Return the (x, y) coordinate for the center point of the cell that contains the specified text.  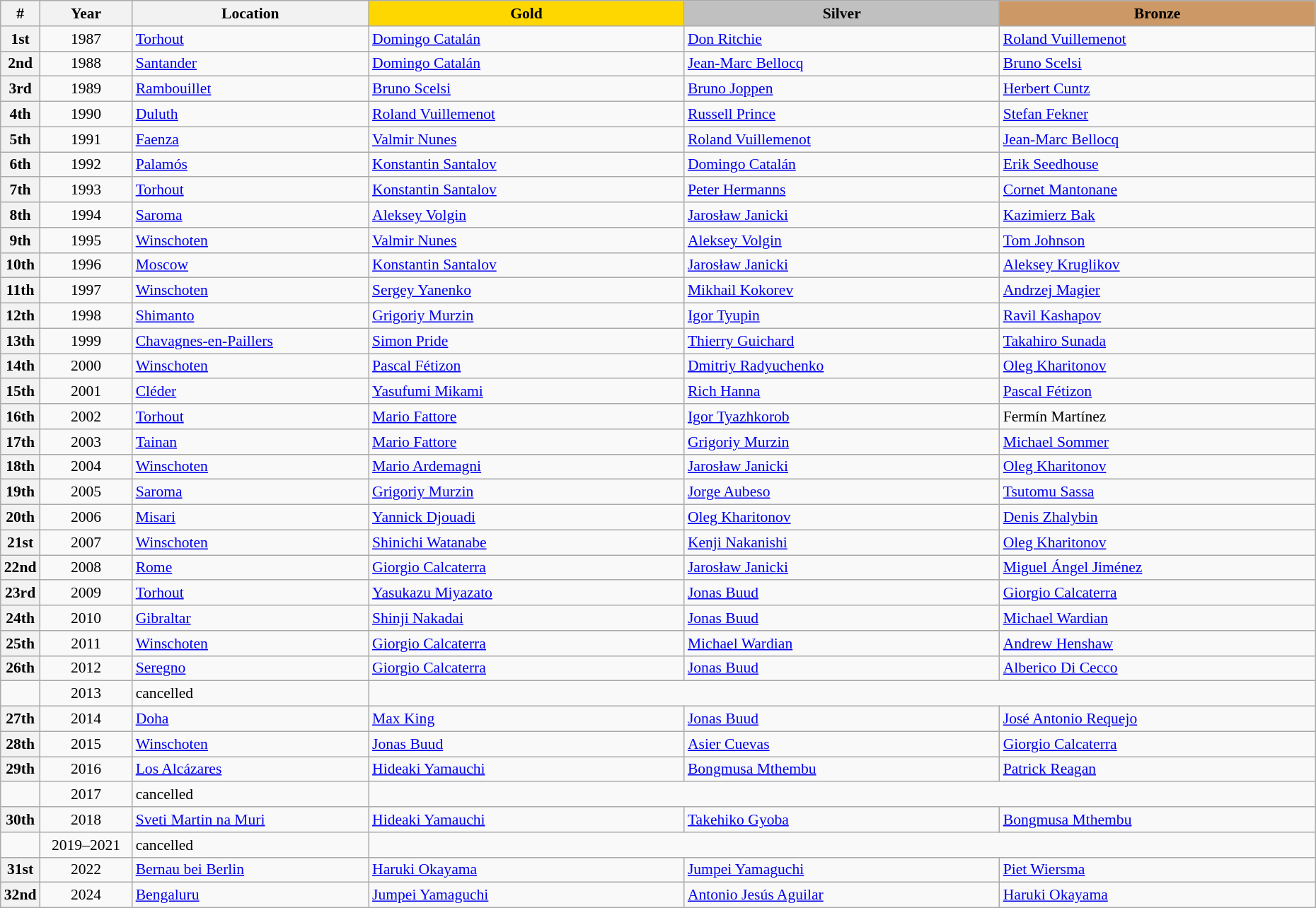
18th (21, 467)
Stefan Fekner (1158, 115)
Igor Tyupin (842, 316)
2008 (86, 568)
Mikhail Kokorev (842, 291)
Silver (842, 13)
2018 (86, 820)
2006 (86, 518)
Cornet Mantonane (1158, 190)
Miguel Ángel Jiménez (1158, 568)
23rd (21, 593)
14th (21, 366)
Shinji Nakadai (526, 618)
Piet Wiersma (1158, 870)
1999 (86, 341)
2014 (86, 719)
Alberico Di Cecco (1158, 668)
19th (21, 492)
Igor Tyazhkorob (842, 417)
2017 (86, 795)
Patrick Reagan (1158, 769)
Sergey Yanenko (526, 291)
2002 (86, 417)
Thierry Guichard (842, 341)
1997 (86, 291)
Location (250, 13)
17th (21, 442)
1992 (86, 165)
Tom Johnson (1158, 240)
Antonio Jesús Aguilar (842, 895)
9th (21, 240)
15th (21, 392)
8th (21, 215)
Kenji Nakanishi (842, 542)
Sveti Martin na Muri (250, 820)
Los Alcázares (250, 769)
Gibraltar (250, 618)
2nd (21, 64)
1991 (86, 139)
Fermín Martínez (1158, 417)
24th (21, 618)
22nd (21, 568)
1996 (86, 265)
Andrew Henshaw (1158, 644)
Herbert Cuntz (1158, 89)
4th (21, 115)
2009 (86, 593)
Misari (250, 518)
Jorge Aubeso (842, 492)
Russell Prince (842, 115)
2024 (86, 895)
Palamós (250, 165)
Kazimierz Bak (1158, 215)
# (21, 13)
1st (21, 39)
28th (21, 744)
Dmitriy Radyuchenko (842, 366)
1993 (86, 190)
Yasukazu Miyazato (526, 593)
Tainan (250, 442)
29th (21, 769)
3rd (21, 89)
2010 (86, 618)
1989 (86, 89)
30th (21, 820)
2012 (86, 668)
2019–2021 (86, 845)
Cléder (250, 392)
10th (21, 265)
José Antonio Requejo (1158, 719)
2004 (86, 467)
6th (21, 165)
Rich Hanna (842, 392)
7th (21, 190)
Seregno (250, 668)
32nd (21, 895)
Gold (526, 13)
5th (21, 139)
1988 (86, 64)
2007 (86, 542)
2011 (86, 644)
Andrzej Magier (1158, 291)
Rome (250, 568)
Bernau bei Berlin (250, 870)
Moscow (250, 265)
2001 (86, 392)
1994 (86, 215)
11th (21, 291)
25th (21, 644)
2000 (86, 366)
13th (21, 341)
Aleksey Kruglikov (1158, 265)
Takahiro Sunada (1158, 341)
Duluth (250, 115)
Mario Ardemagni (526, 467)
26th (21, 668)
2013 (86, 694)
Yannick Djouadi (526, 518)
2003 (86, 442)
Faenza (250, 139)
2015 (86, 744)
Takehiko Gyoba (842, 820)
Peter Hermanns (842, 190)
Chavagnes-en-Paillers (250, 341)
Erik Seedhouse (1158, 165)
Ravil Kashapov (1158, 316)
Santander (250, 64)
Rambouillet (250, 89)
2016 (86, 769)
20th (21, 518)
Year (86, 13)
12th (21, 316)
Yasufumi Mikami (526, 392)
27th (21, 719)
Michael Sommer (1158, 442)
Bengaluru (250, 895)
Bruno Joppen (842, 89)
Asier Cuevas (842, 744)
Simon Pride (526, 341)
Shimanto (250, 316)
Bronze (1158, 13)
31st (21, 870)
2005 (86, 492)
1990 (86, 115)
Denis Zhalybin (1158, 518)
1998 (86, 316)
2022 (86, 870)
21st (21, 542)
Don Ritchie (842, 39)
Tsutomu Sassa (1158, 492)
Doha (250, 719)
1995 (86, 240)
1987 (86, 39)
16th (21, 417)
Shinichi Watanabe (526, 542)
Max King (526, 719)
